Return the [X, Y] coordinate for the center point of the cell that contains the specified text.  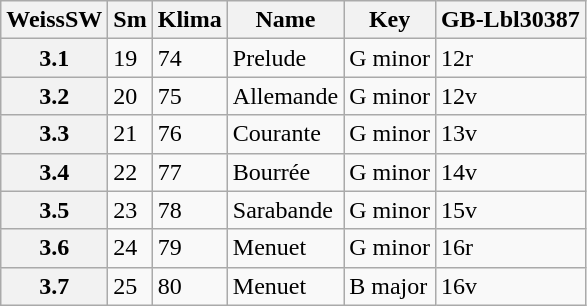
25 [130, 286]
B major [390, 286]
3.7 [54, 286]
22 [130, 172]
3.1 [54, 58]
15v [510, 210]
24 [130, 248]
Prelude [285, 58]
21 [130, 134]
3.3 [54, 134]
78 [190, 210]
Sarabande [285, 210]
3.5 [54, 210]
3.4 [54, 172]
Name [285, 20]
Key [390, 20]
WeissSW [54, 20]
19 [130, 58]
79 [190, 248]
76 [190, 134]
GB-Lbl30387 [510, 20]
16r [510, 248]
Klima [190, 20]
23 [130, 210]
20 [130, 96]
13v [510, 134]
77 [190, 172]
16v [510, 286]
14v [510, 172]
Bourrée [285, 172]
Sm [130, 20]
75 [190, 96]
80 [190, 286]
3.2 [54, 96]
3.6 [54, 248]
12r [510, 58]
Courante [285, 134]
Allemande [285, 96]
12v [510, 96]
74 [190, 58]
